Search for the cell housing the specified text and yield its [x, y] center coordinate. 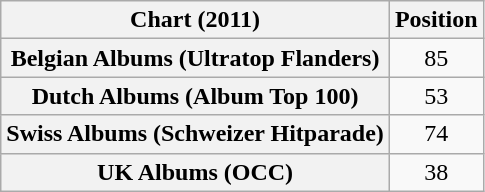
UK Albums (OCC) [196, 172]
74 [436, 134]
85 [436, 58]
Position [436, 20]
Chart (2011) [196, 20]
Swiss Albums (Schweizer Hitparade) [196, 134]
53 [436, 96]
Belgian Albums (Ultratop Flanders) [196, 58]
Dutch Albums (Album Top 100) [196, 96]
38 [436, 172]
